Locate the cell with the specified text and output its (x, y) center coordinate. 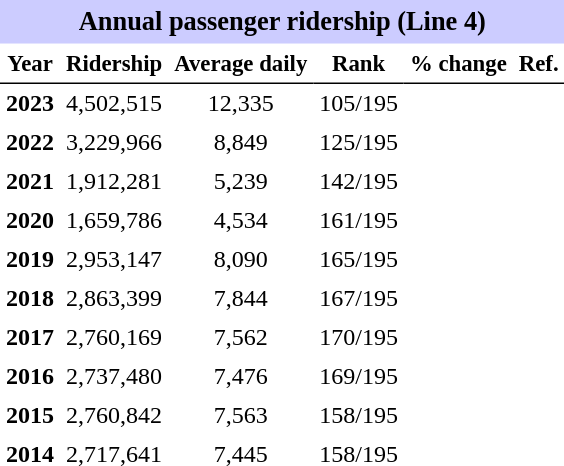
167/195 (358, 298)
2016 (30, 376)
8,849 (240, 142)
2017 (30, 338)
170/195 (358, 338)
2,953,147 (114, 260)
2,760,169 (114, 338)
2,737,480 (114, 376)
3,229,966 (114, 142)
4,502,515 (114, 104)
142/195 (358, 182)
2021 (30, 182)
161/195 (358, 220)
7,844 (240, 298)
169/195 (358, 376)
Ridership (114, 64)
7,562 (240, 338)
2015 (30, 416)
1,659,786 (114, 220)
1,912,281 (114, 182)
% change (458, 64)
158/195 (358, 416)
12,335 (240, 104)
105/195 (358, 104)
2,863,399 (114, 298)
8,090 (240, 260)
Rank (358, 64)
2023 (30, 104)
2019 (30, 260)
2018 (30, 298)
Average daily (240, 64)
165/195 (358, 260)
7,563 (240, 416)
5,239 (240, 182)
2020 (30, 220)
7,476 (240, 376)
2022 (30, 142)
4,534 (240, 220)
2,760,842 (114, 416)
125/195 (358, 142)
Year (30, 64)
